Pinpoint the cell where the given text exists, returning its (x, y) midpoint coordinate. 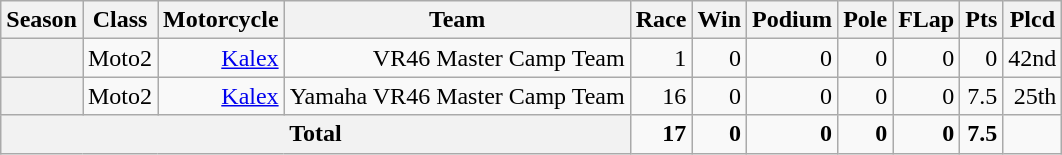
Team (457, 20)
Class (120, 20)
Plcd (1032, 20)
Yamaha VR46 Master Camp Team (457, 96)
Win (720, 20)
Season (42, 20)
Pole (866, 20)
1 (661, 58)
VR46 Master Camp Team (457, 58)
25th (1032, 96)
Race (661, 20)
17 (661, 134)
Pts (982, 20)
Podium (792, 20)
FLap (926, 20)
Total (316, 134)
42nd (1032, 58)
Motorcycle (222, 20)
16 (661, 96)
